Provide the [x, y] coordinate of the cell's center where the given text is located.  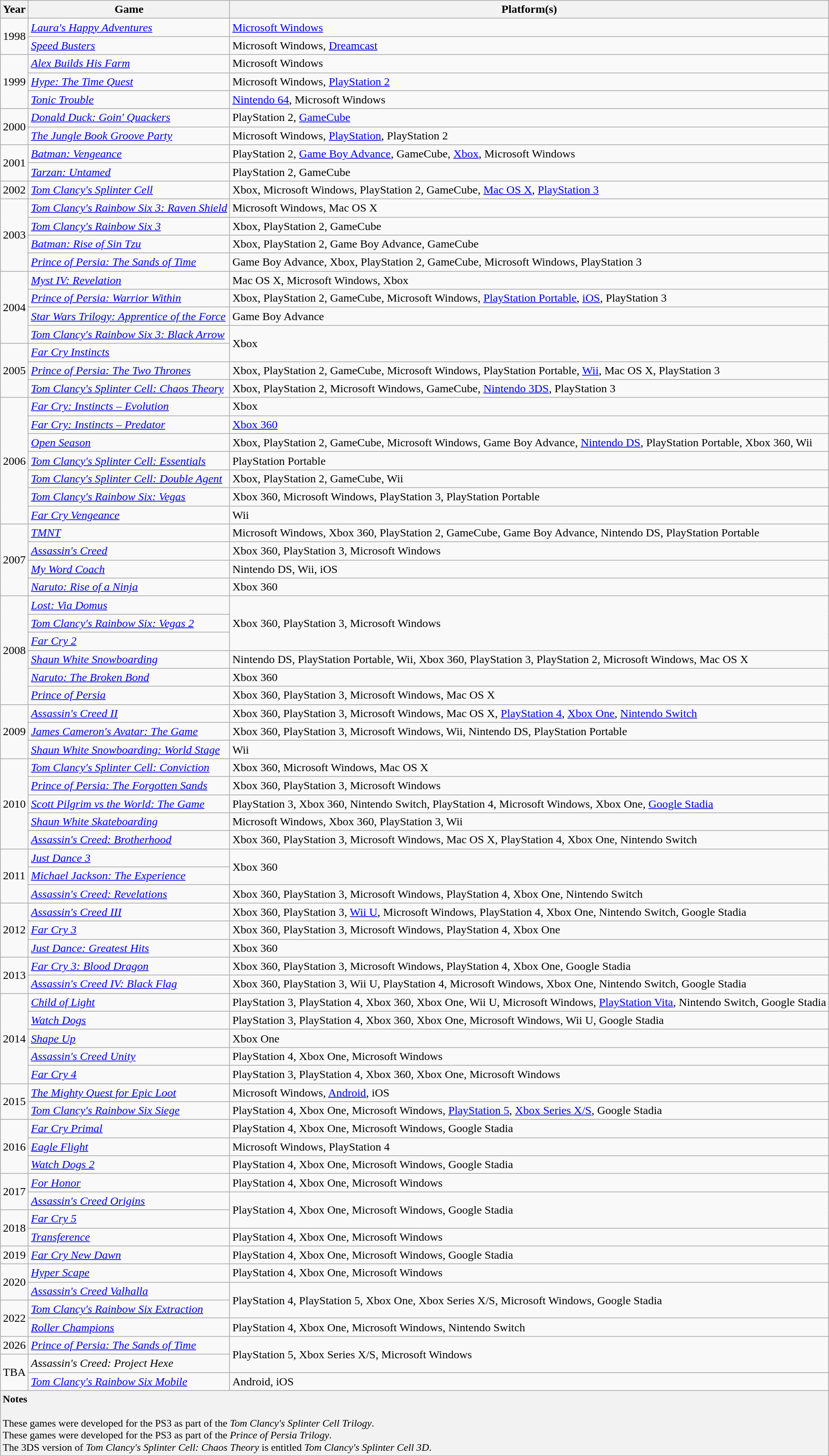
Game Boy Advance [529, 316]
2009 [14, 731]
Tom Clancy's Splinter Cell [129, 190]
Nintendo DS, PlayStation Portable, Wii, Xbox 360, PlayStation 3, PlayStation 2, Microsoft Windows, Mac OS X [529, 659]
James Cameron's Avatar: The Game [129, 731]
Xbox 360, Microsoft Windows, PlayStation 3, PlayStation Portable [529, 497]
Naruto: Rise of a Ninja [129, 587]
Naruto: The Broken Bond [129, 677]
2022 [14, 1318]
Hyper Scape [129, 1273]
Scott Pilgrim vs the World: The Game [129, 804]
Game [129, 9]
Shape Up [129, 1038]
Watch Dogs [129, 1020]
Xbox 360, PlayStation 3, Microsoft Windows, PlayStation 4, Xbox One, Google Stadia [529, 966]
Tom Clancy's Splinter Cell: Chaos Theory [129, 388]
Far Cry Vengeance [129, 515]
Microsoft Windows, Android, iOS [529, 1092]
Microsoft Windows, PlayStation 2 [529, 82]
2017 [14, 1192]
2001 [14, 163]
The Mighty Quest for Epic Loot [129, 1092]
Xbox 360, PlayStation 3, Microsoft Windows, Wii, Nintendo DS, PlayStation Portable [529, 731]
PlayStation 2, Game Boy Advance, GameCube, Xbox, Microsoft Windows [529, 154]
The Jungle Book Groove Party [129, 136]
Tom Clancy's Rainbow Six 3: Raven Shield [129, 208]
Far Cry 3 [129, 930]
Tom Clancy's Rainbow Six Siege [129, 1111]
Microsoft Windows, Mac OS X [529, 208]
Tom Clancy's Rainbow Six: Vegas [129, 497]
Assassin's Creed Unity [129, 1056]
2010 [14, 803]
Nintendo DS, Wii, iOS [529, 569]
Xbox One [529, 1038]
Child of Light [129, 1002]
For Honor [129, 1183]
Far Cry Primal [129, 1129]
Batman: Vengeance [129, 154]
PlayStation 4, Xbox One, Microsoft Windows, Nintendo Switch [529, 1327]
Prince of Persia: The Forgotten Sands [129, 785]
2004 [14, 307]
Shaun White Skateboarding [129, 822]
Xbox 360, PlayStation 3, Microsoft Windows, PlayStation 4, Xbox One [529, 930]
Eagle Flight [129, 1147]
PlayStation 5, Xbox Series X/S, Microsoft Windows [529, 1354]
Tom Clancy's Rainbow Six 3 [129, 226]
PlayStation 4, Xbox One, Microsoft Windows, PlayStation 5, Xbox Series X/S, Google Stadia [529, 1111]
Xbox, PlayStation 2, GameCube, Microsoft Windows, Game Boy Advance, Nintendo DS, PlayStation Portable, Xbox 360, Wii [529, 442]
Tom Clancy's Splinter Cell: Double Agent [129, 479]
Far Cry: Instincts – Evolution [129, 406]
Open Season [129, 442]
TBA [14, 1372]
2026 [14, 1345]
Xbox, PlayStation 2, Microsoft Windows, GameCube, Nintendo 3DS, PlayStation 3 [529, 388]
Speed Busters [129, 46]
Tom Clancy's Splinter Cell: Conviction [129, 767]
Xbox 360, PlayStation 3, Wii U, Microsoft Windows, PlayStation 4, Xbox One, Nintendo Switch, Google Stadia [529, 912]
Star Wars Trilogy: Apprentice of the Force [129, 316]
Assassin's Creed IV: Black Flag [129, 984]
Tom Clancy's Rainbow Six Mobile [129, 1382]
Tarzan: Untamed [129, 172]
Prince of Persia: The Two Thrones [129, 370]
Assassin's Creed Valhalla [129, 1291]
Xbox, PlayStation 2, GameCube, Wii [529, 479]
2020 [14, 1282]
Far Cry New Dawn [129, 1255]
Far Cry 4 [129, 1074]
Tom Clancy's Splinter Cell: Essentials [129, 461]
PlayStation 3, PlayStation 4, Xbox 360, Xbox One, Microsoft Windows [529, 1074]
Roller Champions [129, 1327]
2019 [14, 1255]
Far Cry 2 [129, 641]
Assassin's Creed Origins [129, 1201]
Tom Clancy's Rainbow Six Extraction [129, 1309]
Xbox, PlayStation 2, Game Boy Advance, GameCube [529, 244]
Shaun White Snowboarding: World Stage [129, 749]
PlayStation 3, PlayStation 4, Xbox 360, Xbox One, Wii U, Microsoft Windows, PlayStation Vita, Nintendo Switch, Google Stadia [529, 1002]
Xbox 360, PlayStation 3, Microsoft Windows, Mac OS X [529, 695]
Year [14, 9]
2008 [14, 650]
Michael Jackson: The Experience [129, 876]
Prince of Persia [129, 695]
PlayStation 3, Xbox 360, Nintendo Switch, PlayStation 4, Microsoft Windows, Xbox One, Google Stadia [529, 804]
Assassin's Creed II [129, 713]
2002 [14, 190]
2014 [14, 1038]
Tom Clancy's Rainbow Six: Vegas 2 [129, 623]
Microsoft Windows, PlayStation, PlayStation 2 [529, 136]
Laura's Happy Adventures [129, 28]
Prince of Persia: Warrior Within [129, 298]
Tonic Trouble [129, 100]
2007 [14, 560]
Assassin's Creed: Project Hexe [129, 1363]
Xbox, PlayStation 2, GameCube, Microsoft Windows, PlayStation Portable, Wii, Mac OS X, PlayStation 3 [529, 370]
Xbox 360, PlayStation 3, Wii U, PlayStation 4, Microsoft Windows, Xbox One, Nintendo Switch, Google Stadia [529, 984]
2005 [14, 370]
Far Cry 5 [129, 1219]
2018 [14, 1228]
Transference [129, 1237]
Just Dance: Greatest Hits [129, 948]
Just Dance 3 [129, 858]
Far Cry Instincts [129, 352]
Myst IV: Revelation [129, 280]
Watch Dogs 2 [129, 1165]
PlayStation 4, PlayStation 5, Xbox One, Xbox Series X/S, Microsoft Windows, Google Stadia [529, 1300]
Xbox 360, PlayStation 3, Microsoft Windows, PlayStation 4, Xbox One, Nintendo Switch [529, 894]
Platform(s) [529, 9]
Assassin's Creed [129, 551]
2015 [14, 1101]
Xbox, Microsoft Windows, PlayStation 2, GameCube, Mac OS X, PlayStation 3 [529, 190]
Far Cry 3: Blood Dragon [129, 966]
2011 [14, 876]
Far Cry: Instincts – Predator [129, 424]
Lost: Via Domus [129, 605]
Xbox 360, Microsoft Windows, Mac OS X [529, 767]
Assassin's Creed: Revelations [129, 894]
Microsoft Windows, PlayStation 4 [529, 1147]
Xbox, PlayStation 2, GameCube [529, 226]
Mac OS X, Microsoft Windows, Xbox [529, 280]
Batman: Rise of Sin Tzu [129, 244]
Donald Duck: Goin' Quackers [129, 118]
TMNT [129, 533]
Assassin's Creed III [129, 912]
Alex Builds His Farm [129, 64]
1998 [14, 37]
2013 [14, 975]
2016 [14, 1147]
Shaun White Snowboarding [129, 659]
Microsoft Windows, Dreamcast [529, 46]
Assassin's Creed: Brotherhood [129, 840]
1999 [14, 82]
Microsoft Windows, Xbox 360, PlayStation 3, Wii [529, 822]
Hype: The Time Quest [129, 82]
Android, iOS [529, 1382]
PlayStation Portable [529, 461]
2012 [14, 930]
Game Boy Advance, Xbox, PlayStation 2, GameCube, Microsoft Windows, PlayStation 3 [529, 262]
PlayStation 3, PlayStation 4, Xbox 360, Xbox One, Microsoft Windows, Wii U, Google Stadia [529, 1020]
Nintendo 64, Microsoft Windows [529, 100]
My Word Coach [129, 569]
Xbox, PlayStation 2, GameCube, Microsoft Windows, PlayStation Portable, iOS, PlayStation 3 [529, 298]
Tom Clancy's Rainbow Six 3: Black Arrow [129, 334]
2000 [14, 127]
Microsoft Windows, Xbox 360, PlayStation 2, GameCube, Game Boy Advance, Nintendo DS, PlayStation Portable [529, 533]
2003 [14, 235]
2006 [14, 461]
